From the cell containing the given text, extract its center point as (x, y) coordinate. 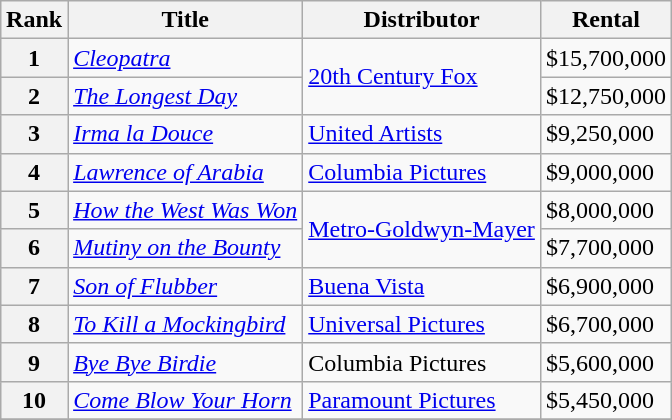
Cleopatra (186, 58)
Title (186, 20)
Distributor (422, 20)
Irma la Douce (186, 134)
8 (34, 324)
Bye Bye Birdie (186, 362)
United Artists (422, 134)
$9,250,000 (606, 134)
Rental (606, 20)
1 (34, 58)
How the West Was Won (186, 210)
Come Blow Your Horn (186, 400)
Lawrence of Arabia (186, 172)
Metro-Goldwyn-Mayer (422, 229)
10 (34, 400)
3 (34, 134)
Mutiny on the Bounty (186, 248)
$8,000,000 (606, 210)
Rank (34, 20)
To Kill a Mockingbird (186, 324)
$6,900,000 (606, 286)
2 (34, 96)
$5,600,000 (606, 362)
$7,700,000 (606, 248)
Universal Pictures (422, 324)
6 (34, 248)
Buena Vista (422, 286)
$12,750,000 (606, 96)
The Longest Day (186, 96)
$5,450,000 (606, 400)
$15,700,000 (606, 58)
4 (34, 172)
9 (34, 362)
5 (34, 210)
20th Century Fox (422, 77)
Paramount Pictures (422, 400)
7 (34, 286)
Son of Flubber (186, 286)
$6,700,000 (606, 324)
$9,000,000 (606, 172)
